Identify which cell holds the provided text, then report its [X, Y] central coordinate. 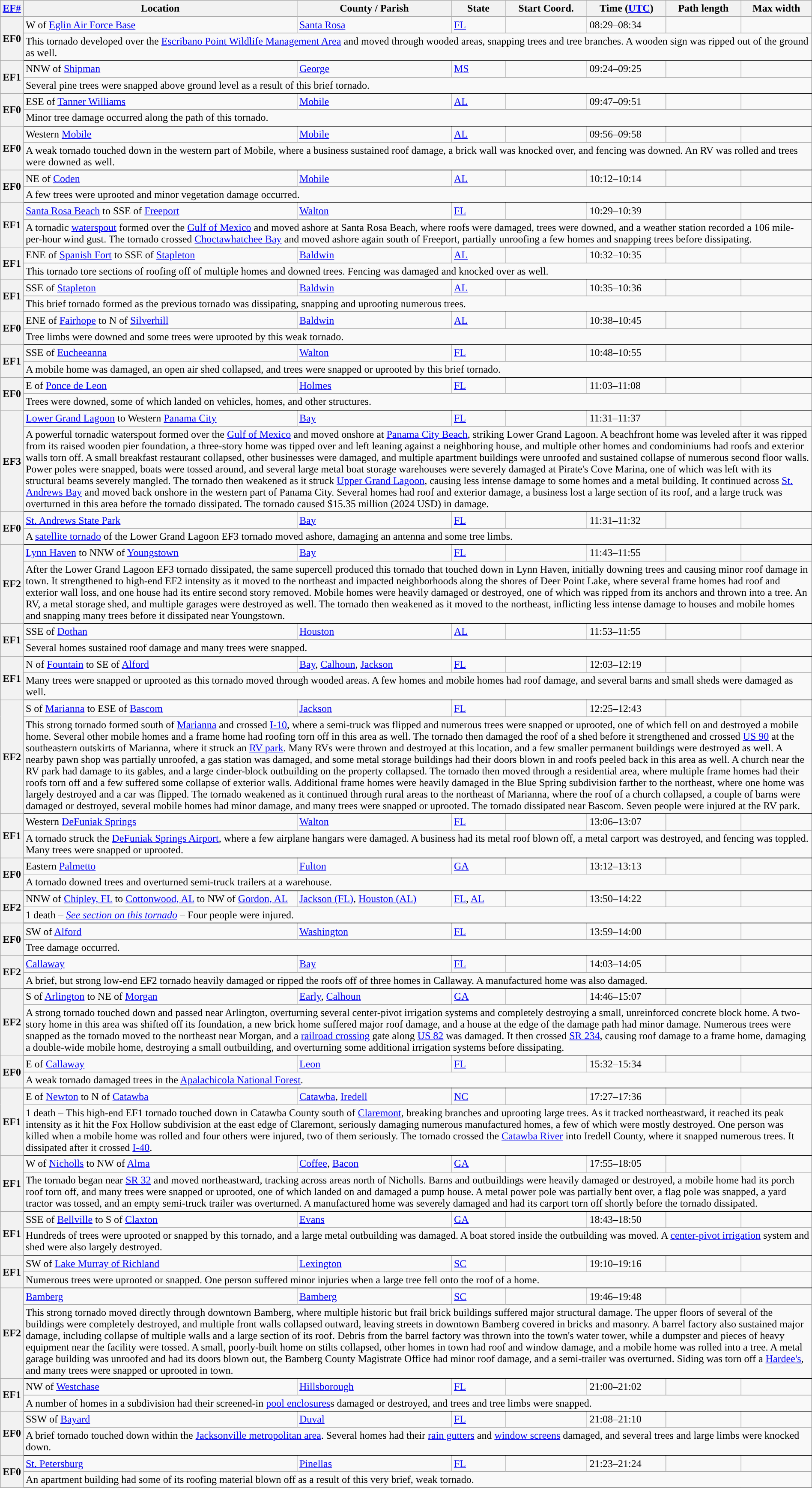
Duval [374, 1419]
SSW of Bayard [160, 1419]
N of Fountain to SE of Alford [160, 664]
Lexington [374, 1264]
10:38–10:45 [627, 320]
EF# [12, 9]
10:12–10:14 [627, 178]
S of Marianna to ESE of Bascom [160, 708]
Holmes [374, 385]
Lynn Haven to NNW of Youngstown [160, 553]
13:59–14:00 [627, 931]
12:03–12:19 [627, 664]
EF3 [12, 461]
Coffee, Bacon [374, 1164]
This tornado tore sections of roofing off of multiple homes and downed trees. Fencing was damaged and knocked over as well. [417, 272]
10:48–10:55 [627, 353]
ENE of Spanish Fort to SSE of Stapleton [160, 255]
Western Mobile [160, 134]
E of Newton to N of Catawba [160, 1097]
Leon [374, 1064]
SSE of Bellville to S of Claxton [160, 1219]
Jackson (FL), Houston (AL) [374, 899]
Washington [374, 931]
21:23–21:24 [627, 1464]
NNW of Shipman [160, 69]
1 death – See section on this tornado – Four people were injured. [417, 915]
Early, Calhoun [374, 997]
Minor tree damage occurred along the path of this tornado. [417, 118]
15:32–15:34 [627, 1064]
09:24–09:25 [627, 69]
14:46–15:07 [627, 997]
Numerous trees were uprooted or snapped. One person suffered minor injuries when a large tree fell onto the roof of a home. [417, 1280]
Santa Rosa Beach to SSE of Freeport [160, 211]
13:06–13:07 [627, 822]
Several pine trees were snapped above ground level as a result of this brief tornado. [417, 85]
ESE of Tanner Williams [160, 102]
19:10–19:16 [627, 1264]
A mobile home was damaged, an open air shed collapsed, and trees were snapped or uprooted by this brief tornado. [417, 369]
11:31–11:32 [627, 520]
Trees were downed, some of which landed on vehicles, homes, and other structures. [417, 402]
NNW of Chipley, FL to Cottonwood, AL to NW of Gordon, AL [160, 899]
St. Petersburg [160, 1464]
A brief, but strong low-end EF2 tornado heavily damaged or ripped the roofs off of three homes in Callaway. A manufactured home was also damaged. [417, 980]
09:47–09:51 [627, 102]
SSE of Eucheeanna [160, 353]
12:25–12:43 [627, 708]
09:56–09:58 [627, 134]
W of Nicholls to NW of Alma [160, 1164]
E of Ponce de Leon [160, 385]
Start Coord. [546, 9]
A tornado downed trees and overturned semi-truck trailers at a warehouse. [417, 882]
11:31–11:37 [627, 418]
17:55–18:05 [627, 1164]
Pinellas [374, 1464]
14:03–14:05 [627, 964]
A weak tornado damaged trees in the Apalachicola National Forest. [417, 1080]
10:32–10:35 [627, 255]
Tree damage occurred. [417, 947]
NE of Coden [160, 178]
FL, AL [478, 899]
Several homes sustained roof damage and many trees were snapped. [417, 648]
George [374, 69]
17:27–17:36 [627, 1097]
11:03–11:08 [627, 385]
St. Andrews State Park [160, 520]
This brief tornado formed as the previous tornado was dissipating, snapping and uprooting numerous trees. [417, 304]
Western DeFuniak Springs [160, 822]
SW of Lake Murray of Richland [160, 1264]
NC [478, 1097]
10:29–10:39 [627, 211]
Max width [776, 9]
A satellite tornado of the Lower Grand Lagoon EF3 tornado moved ashore, damaging an antenna and some tree limbs. [417, 536]
SW of Alford [160, 931]
Jackson [374, 708]
Callaway [160, 964]
SSE of Dothan [160, 632]
An apartment building had some of its roofing material blown off as a result of this very brief, weak tornado. [417, 1480]
MS [478, 69]
Evans [374, 1219]
Bay, Calhoun, Jackson [374, 664]
A few trees were uprooted and minor vegetation damage occurred. [417, 194]
Catawba, Iredell [374, 1097]
21:08–21:10 [627, 1419]
Santa Rosa [374, 25]
Houston [374, 632]
Tree limbs were downed and some trees were uprooted by this weak tornado. [417, 337]
W of Eglin Air Force Base [160, 25]
10:35–10:36 [627, 288]
19:46–19:48 [627, 1296]
SSE of Stapleton [160, 288]
11:53–11:55 [627, 632]
State [478, 9]
E of Callaway [160, 1064]
18:43–18:50 [627, 1219]
13:12–13:13 [627, 866]
Hillsborough [374, 1386]
ENE of Fairhope to N of Silverhill [160, 320]
08:29–08:34 [627, 25]
13:50–14:22 [627, 899]
S of Arlington to NE of Morgan [160, 997]
Eastern Palmetto [160, 866]
Fulton [374, 866]
11:43–11:55 [627, 553]
County / Parish [374, 9]
21:00–21:02 [627, 1386]
Location [160, 9]
Time (UTC) [627, 9]
Lower Grand Lagoon to Western Panama City [160, 418]
Path length [703, 9]
NW of Westchase [160, 1386]
A number of homes in a subdivision had their screened-in pool enclosuress damaged or destroyed, and trees and tree limbs were snapped. [417, 1403]
